For the text-containing cell, return its midpoint in [x, y] coordinate format. 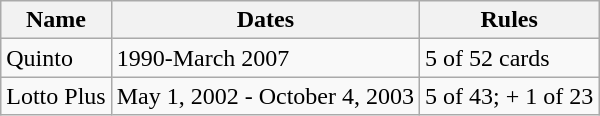
5 of 43; + 1 of 23 [510, 96]
Rules [510, 20]
May 1, 2002 - October 4, 2003 [265, 96]
Lotto Plus [56, 96]
Quinto [56, 58]
1990-March 2007 [265, 58]
Dates [265, 20]
5 of 52 cards [510, 58]
Name [56, 20]
